Search for the cell housing the specified text and yield its [x, y] center coordinate. 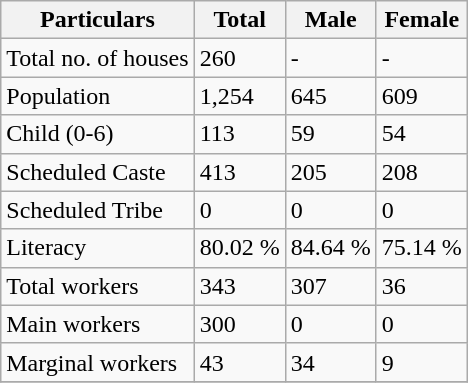
Marginal workers [98, 362]
Child (0-6) [98, 134]
54 [422, 134]
Male [330, 20]
36 [422, 286]
609 [422, 96]
Particulars [98, 20]
9 [422, 362]
Female [422, 20]
343 [240, 286]
208 [422, 172]
Main workers [98, 324]
Scheduled Tribe [98, 210]
Total workers [98, 286]
113 [240, 134]
43 [240, 362]
1,254 [240, 96]
Population [98, 96]
260 [240, 58]
Total [240, 20]
34 [330, 362]
59 [330, 134]
80.02 % [240, 248]
75.14 % [422, 248]
645 [330, 96]
Total no. of houses [98, 58]
Scheduled Caste [98, 172]
300 [240, 324]
205 [330, 172]
Literacy [98, 248]
84.64 % [330, 248]
413 [240, 172]
307 [330, 286]
